Find where the given text appears and provide that cell's center as (X, Y) coordinate. 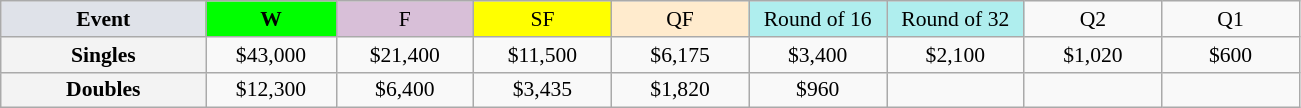
$1,020 (1093, 55)
$43,000 (271, 55)
QF (680, 19)
$3,400 (818, 55)
Round of 32 (955, 19)
Q1 (1231, 19)
$600 (1231, 55)
$11,500 (543, 55)
Round of 16 (818, 19)
Q2 (1093, 19)
Doubles (104, 90)
$960 (818, 90)
Event (104, 19)
Singles (104, 55)
W (271, 19)
$6,400 (405, 90)
$6,175 (680, 55)
$12,300 (271, 90)
$1,820 (680, 90)
F (405, 19)
$2,100 (955, 55)
SF (543, 19)
$21,400 (405, 55)
$3,435 (543, 90)
